Determine the (X, Y) coordinate at the center of the cell enclosing the given text.  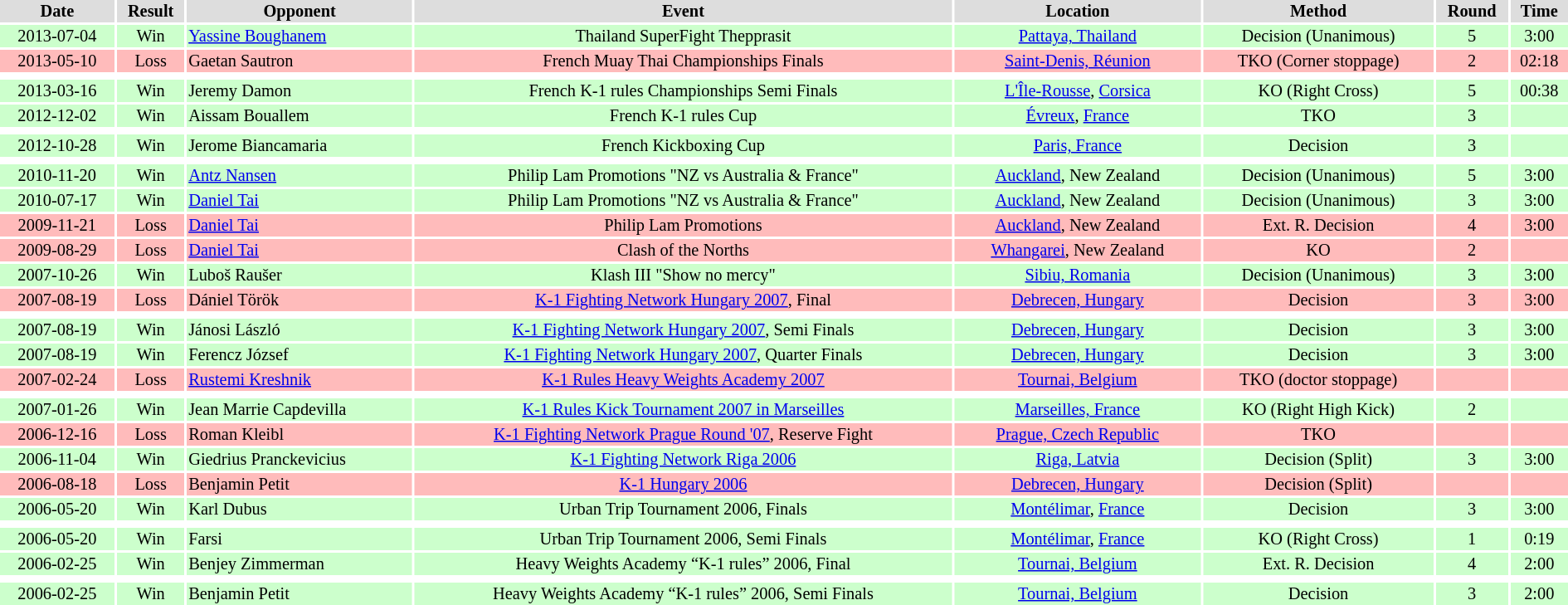
Location (1077, 12)
Évreux, France (1077, 116)
Thailand SuperFight Thepprasit (684, 37)
Aissam Bouallem (300, 116)
2010-07-17 (57, 201)
2006-12-16 (57, 435)
02:18 (1540, 61)
2009-11-21 (57, 226)
Urban Trip Tournament 2006, Semi Finals (684, 539)
0:19 (1540, 539)
K-1 Hungary 2006 (684, 485)
Yassine Boughanem (300, 37)
Roman Kleibl (300, 435)
L'Île-Rousse, Corsica (1077, 91)
Marseilles, France (1077, 410)
Method (1317, 12)
K-1 Fighting Network Hungary 2007, Final (684, 300)
Whangarei, New Zealand (1077, 251)
2009-08-29 (57, 251)
Opponent (300, 12)
K-1 Fighting Network Hungary 2007, Quarter Finals (684, 355)
Klash III "Show no mercy" (684, 276)
Clash of the Norths (684, 251)
2012-12-02 (57, 116)
Dániel Török (300, 300)
Prague, Czech Republic (1077, 435)
KO (1317, 251)
Urban Trip Tournament 2006, Finals (684, 510)
2013-03-16 (57, 91)
Heavy Weights Academy “K-1 rules” 2006, Semi Finals (684, 594)
K-1 Fighting Network Hungary 2007, Semi Finals (684, 330)
2007-02-24 (57, 380)
Saint-Denis, Réunion (1077, 61)
2013-05-10 (57, 61)
French K-1 rules Cup (684, 116)
Antz Nansen (300, 176)
French Kickboxing Cup (684, 146)
French K-1 rules Championships Semi Finals (684, 91)
Round (1472, 12)
K-1 Fighting Network Prague Round '07, Reserve Fight (684, 435)
French Muay Thai Championships Finals (684, 61)
Date (57, 12)
Event (684, 12)
Result (151, 12)
Sibiu, Romania (1077, 276)
Pattaya, Thailand (1077, 37)
1 (1472, 539)
2007-10-26 (57, 276)
2013-07-04 (57, 37)
Benjey Zimmerman (300, 564)
Jean Marrie Capdevilla (300, 410)
TKO (Corner stoppage) (1317, 61)
Time (1540, 12)
Jánosi László (300, 330)
Heavy Weights Academy “K-1 rules” 2006, Final (684, 564)
Paris, France (1077, 146)
00:38 (1540, 91)
Giedrius Pranckevicius (300, 460)
K-1 Rules Heavy Weights Academy 2007 (684, 380)
Philip Lam Promotions (684, 226)
K-1 Fighting Network Riga 2006 (684, 460)
Farsi (300, 539)
Riga, Latvia (1077, 460)
2006-11-04 (57, 460)
Karl Dubus (300, 510)
TKO (doctor stoppage) (1317, 380)
K-1 Rules Kick Tournament 2007 in Marseilles (684, 410)
Jeremy Damon (300, 91)
Rustemi Kreshnik (300, 380)
2007-01-26 (57, 410)
2010-11-20 (57, 176)
Gaetan Sautron (300, 61)
Ferencz József (300, 355)
2006-08-18 (57, 485)
Luboš Raušer (300, 276)
2012-10-28 (57, 146)
Jerome Biancamaria (300, 146)
KO (Right High Kick) (1317, 410)
